Scan for the cell matching the given text and deliver its (X, Y) coordinate at center. 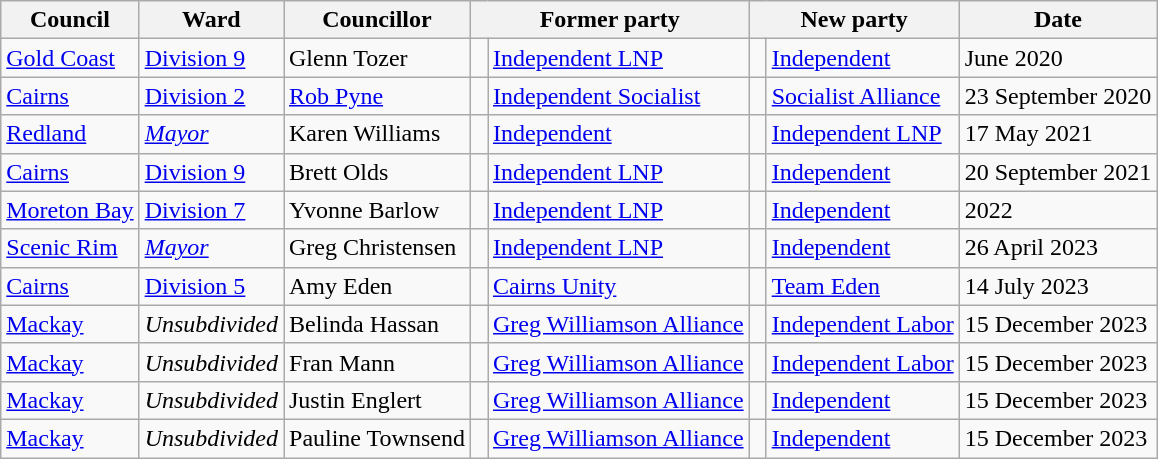
Team Eden (862, 286)
Former party (610, 20)
Redland (70, 134)
20 September 2021 (1058, 172)
14 July 2023 (1058, 286)
Date (1058, 20)
Councillor (378, 20)
Cairns Unity (619, 286)
Glenn Tozer (378, 58)
Ward (211, 20)
Justin Englert (378, 400)
Belinda Hassan (378, 324)
Brett Olds (378, 172)
Amy Eden (378, 286)
Scenic Rim (70, 248)
Pauline Townsend (378, 438)
17 May 2021 (1058, 134)
Gold Coast (70, 58)
23 September 2020 (1058, 96)
Socialist Alliance (862, 96)
Council (70, 20)
Independent Socialist (619, 96)
Moreton Bay (70, 210)
Karen Williams (378, 134)
Greg Christensen (378, 248)
2022 (1058, 210)
Division 2 (211, 96)
Yvonne Barlow (378, 210)
June 2020 (1058, 58)
Fran Mann (378, 362)
26 April 2023 (1058, 248)
Division 5 (211, 286)
New party (854, 20)
Division 7 (211, 210)
Rob Pyne (378, 96)
